For the text-containing cell, return its midpoint in (X, Y) coordinate format. 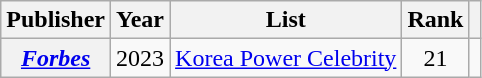
2023 (140, 58)
21 (436, 58)
Korea Power Celebrity (286, 58)
Year (140, 20)
List (286, 20)
Publisher (56, 20)
Rank (436, 20)
Forbes (56, 58)
